Search for the cell housing the specified text and yield its (X, Y) center coordinate. 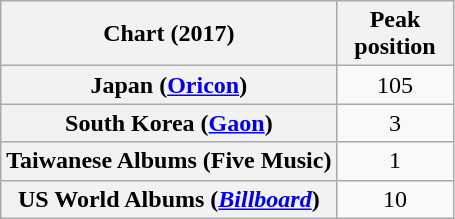
Japan (Oricon) (169, 85)
South Korea (Gaon) (169, 123)
1 (395, 161)
105 (395, 85)
10 (395, 199)
Chart (2017) (169, 34)
3 (395, 123)
Peakposition (395, 34)
Taiwanese Albums (Five Music) (169, 161)
US World Albums (Billboard) (169, 199)
